Capture the cell that displays the provided text and extract its [X, Y] central coordinate. 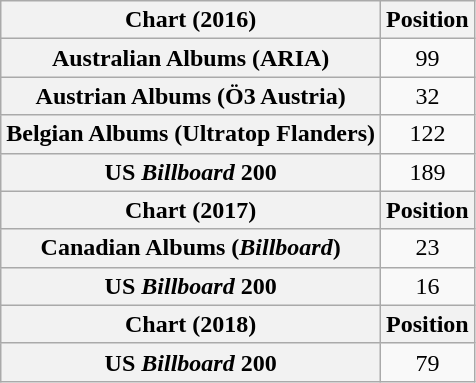
Canadian Albums (Billboard) [191, 248]
Chart (2017) [191, 210]
Austrian Albums (Ö3 Austria) [191, 96]
122 [428, 134]
189 [428, 172]
Belgian Albums (Ultratop Flanders) [191, 134]
Chart (2018) [191, 324]
99 [428, 58]
16 [428, 286]
Australian Albums (ARIA) [191, 58]
Chart (2016) [191, 20]
79 [428, 362]
23 [428, 248]
32 [428, 96]
